From the cell containing the given text, extract its center point as [x, y] coordinate. 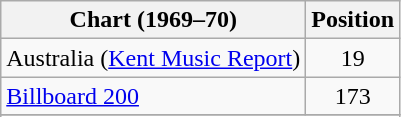
Australia (Kent Music Report) [154, 58]
Position [353, 20]
19 [353, 58]
Billboard 200 [154, 96]
Chart (1969–70) [154, 20]
173 [353, 96]
